Return the [x, y] coordinate for the center point of the cell that contains the specified text.  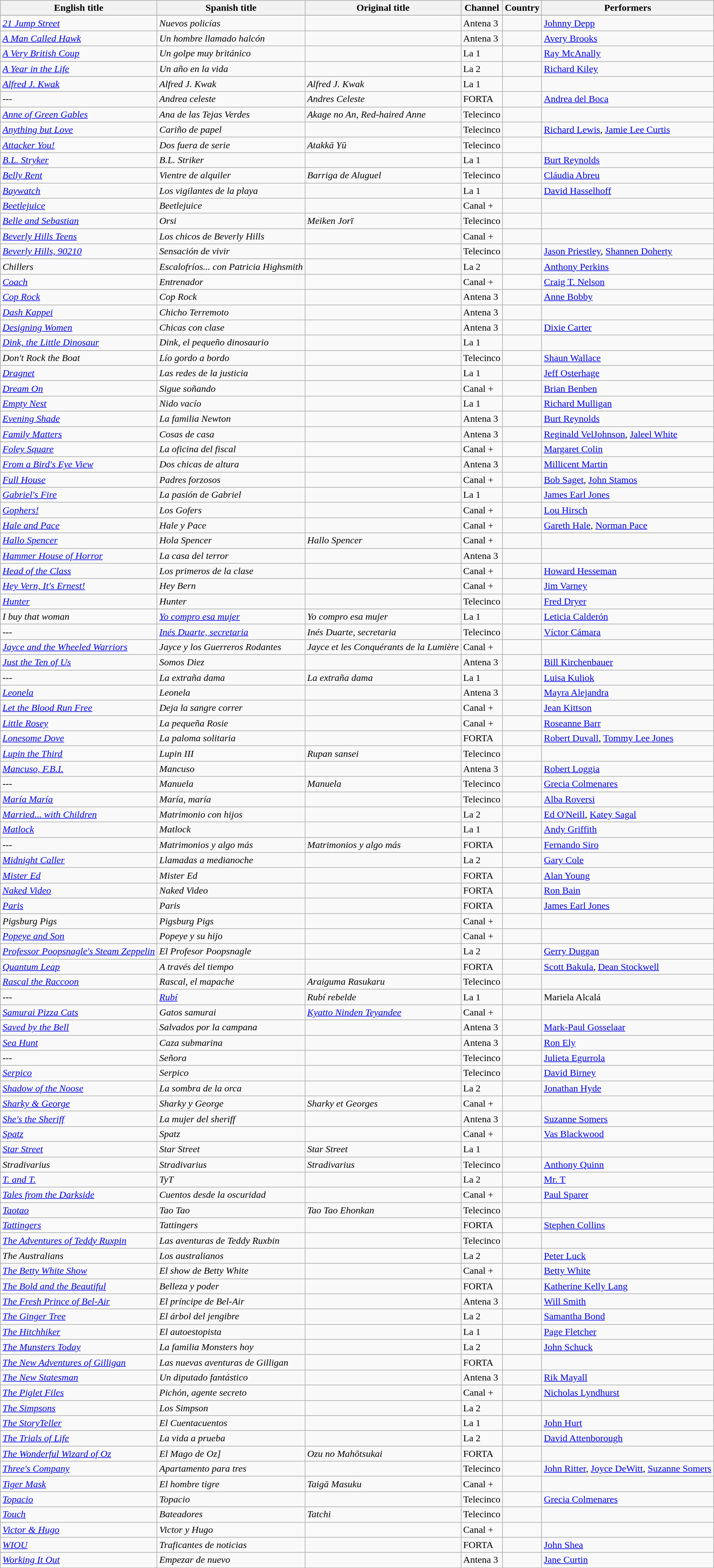
Saved by the Bell [79, 1027]
La pasión de Gabriel [231, 495]
Dash Kappei [79, 312]
Vas Blackwood [628, 1134]
Jonathan Hyde [628, 1088]
Cuentos desde la oscuridad [231, 1195]
Gerry Duggan [628, 952]
TyT [231, 1180]
Lou Hirsch [628, 510]
Los Simpson [231, 1408]
Barriga de Aluguel [383, 175]
Brian Benben [628, 388]
Samantha Bond [628, 1317]
Tiger Mask [79, 1484]
El príncipe de Bel-Air [231, 1301]
Jeff Osterhage [628, 373]
Designing Women [79, 327]
Margaret Colin [628, 449]
Gareth Hale, Norman Pace [628, 525]
Jason Priestley, Shannen Doherty [628, 251]
Los chicos de Beverly Hills [231, 236]
Attacker You! [79, 145]
John Schuck [628, 1347]
The Bold and the Beautiful [79, 1286]
Just the Ten of Us [79, 662]
Sea Hunt [79, 1043]
Matrimonio con hijos [231, 814]
Alan Young [628, 875]
Suzanne Somers [628, 1119]
Paul Sparer [628, 1195]
Coach [79, 282]
Quantum Leap [79, 967]
Tao Tao [231, 1210]
Escalofríos... con Patricia Highsmith [231, 267]
The New Adventures of Gilligan [79, 1362]
Hammer House of Horror [79, 556]
Luisa Kuliok [628, 678]
Working It Out [79, 1560]
Atakkā Yū [383, 145]
Hey Vern, It's Ernest! [79, 586]
Three's Company [79, 1469]
The Wonderful Wizard of Oz [79, 1454]
El hombre tigre [231, 1484]
El árbol del jengibre [231, 1317]
Andrea del Boca [628, 99]
The Piglet Files [79, 1392]
Roseanne Barr [628, 723]
Ed O'Neill, Katey Sagal [628, 814]
Alba Roversi [628, 799]
María, maría [231, 799]
David Attenborough [628, 1438]
Baywatch [79, 191]
The Adventures of Teddy Ruxpin [79, 1241]
Dos fuera de serie [231, 145]
Anything but Love [79, 130]
Andres Celeste [383, 99]
Belleza y poder [231, 1286]
La mujer del sheriff [231, 1119]
Lupin the Third [79, 754]
Un año en la vida [231, 69]
WIOU [79, 1545]
Anne of Green Gables [79, 114]
La sombra de la orca [231, 1088]
Fred Dryer [628, 601]
Jayce y los Guerreros Rodantes [231, 647]
Cariño de papel [231, 130]
El Mago de Oz] [231, 1454]
Katherine Kelly Lang [628, 1286]
T. and T. [79, 1180]
The Munsters Today [79, 1347]
Chillers [79, 267]
Avery Brooks [628, 38]
Original title [383, 8]
Las nuevas aventuras de Gilligan [231, 1362]
Jayce and the Wheeled Warriors [79, 647]
Mr. T [628, 1180]
Dragnet [79, 373]
Mancuso, F.B.I. [79, 769]
Empezar de nuevo [231, 1560]
Mark-Paul Gosselaar [628, 1027]
Beverly Hills, 90210 [79, 251]
Mariela Alcalá [628, 997]
Jayce et les Conquérants de la Lumière [383, 647]
Family Matters [79, 434]
El Cuentacuentos [231, 1423]
Las aventuras de Teddy Ruxbin [231, 1241]
Salvados por la campana [231, 1027]
Channel [482, 8]
Shaun Wallace [628, 358]
El show de Betty White [231, 1271]
Anthony Quinn [628, 1165]
Señora [231, 1058]
Los Gofers [231, 510]
Lonesome Dove [79, 738]
Andrea celeste [231, 99]
Rubí rebelde [383, 997]
Taigā Masuku [383, 1484]
Page Fletcher [628, 1332]
Jim Varney [628, 586]
Robert Duvall, Tommy Lee Jones [628, 738]
The Trials of Life [79, 1438]
B.L. Striker [231, 160]
Belly Rent [79, 175]
Rik Mayall [628, 1377]
Lío gordo a bordo [231, 358]
Betty White [628, 1271]
Los vigilantes de la playa [231, 191]
Akage no An, Red-haired Anne [383, 114]
The Ginger Tree [79, 1317]
Los australianos [231, 1256]
Anne Bobby [628, 297]
Millicent Martin [628, 465]
Bateadores [231, 1514]
Víctor Cámara [628, 632]
Empty Nest [79, 403]
Un diputado fantástico [231, 1377]
Sigue soñando [231, 388]
21 Jump Street [79, 23]
Andy Griffith [628, 830]
Touch [79, 1514]
Entrenador [231, 282]
El autoestopista [231, 1332]
Ray McAnally [628, 54]
John Ritter, Joyce DeWitt, Suzanne Somers [628, 1469]
Las redes de la justicia [231, 373]
Jean Kittson [628, 708]
Beverly Hills Teens [79, 236]
The Hitchhiker [79, 1332]
Victor & Hugo [79, 1530]
Julieta Egurrola [628, 1058]
Ron Ely [628, 1043]
Peter Luck [628, 1256]
Popeye and Son [79, 936]
Professor Poopsnagle's Steam Zeppelin [79, 952]
Rascal the Raccoon [79, 982]
Richard Kiley [628, 69]
Chicas con clase [231, 327]
A Year in the Life [79, 69]
Hey Bern [231, 586]
Llamadas a medianoche [231, 860]
Chicho Terremoto [231, 312]
La vida a prueba [231, 1438]
Country [522, 8]
Head of the Class [79, 571]
Victor y Hugo [231, 1530]
Mayra Alejandra [628, 693]
Nido vacío [231, 403]
I buy that woman [79, 616]
Fernando Siro [628, 845]
John Hurt [628, 1423]
Bob Saget, John Stamos [628, 480]
Don't Rock the Boat [79, 358]
A Very British Coup [79, 54]
Midnight Caller [79, 860]
She's the Sheriff [79, 1119]
Samurai Pizza Cats [79, 1012]
Reginald VelJohnson, Jaleel White [628, 434]
Caza submarina [231, 1043]
Gophers! [79, 510]
Rascal, el mapache [231, 982]
Traficantes de noticias [231, 1545]
Robert Loggia [628, 769]
Tao Tao Ehonkan [383, 1210]
Lupin III [231, 754]
Apartamento para tres [231, 1469]
Dream On [79, 388]
The New Statesman [79, 1377]
Evening Shade [79, 419]
Stephen Collins [628, 1225]
Tales from the Darkside [79, 1195]
Gatos samurai [231, 1012]
Full House [79, 480]
La paloma solitaria [231, 738]
Vientre de alquiler [231, 175]
David Birney [628, 1073]
Ana de las Tejas Verdes [231, 114]
A través del tiempo [231, 967]
Belle and Sebastian [79, 221]
A Man Called Hawk [79, 38]
Nicholas Lyndhurst [628, 1392]
Dink, the Little Dinosaur [79, 343]
Spanish title [231, 8]
La pequeña Rosie [231, 723]
The Fresh Prince of Bel-Air [79, 1301]
Pichón, agente secreto [231, 1392]
Hale and Pace [79, 525]
Performers [628, 8]
English title [79, 8]
Sensación de vivir [231, 251]
Ozu no Mahōtsukai [383, 1454]
Let the Blood Run Free [79, 708]
Dixie Carter [628, 327]
Sharky & George [79, 1103]
Gabriel's Fire [79, 495]
Popeye y su hijo [231, 936]
Meiken Jorī [383, 221]
Anthony Perkins [628, 267]
La familia Newton [231, 419]
María María [79, 799]
Leticia Calderón [628, 616]
Deja la sangre correr [231, 708]
Dos chicas de altura [231, 465]
B.L. Stryker [79, 160]
John Shea [628, 1545]
Rupan sansei [383, 754]
Shadow of the Noose [79, 1088]
Will Smith [628, 1301]
Tatchi [383, 1514]
La oficina del fiscal [231, 449]
Orsi [231, 221]
La familia Monsters hoy [231, 1347]
Kyatto Ninden Teyandee [383, 1012]
Howard Hesseman [628, 571]
Somos Diez [231, 662]
Bill Kirchenbauer [628, 662]
Richard Lewis, Jamie Lee Curtis [628, 130]
Hale y Pace [231, 525]
Hola Spencer [231, 541]
Scott Bakula, Dean Stockwell [628, 967]
Sharky et Georges [383, 1103]
Craig T. Nelson [628, 282]
Los primeros de la clase [231, 571]
El Profesor Poopsnagle [231, 952]
Un hombre llamado halcón [231, 38]
Foley Square [79, 449]
Cláudia Abreu [628, 175]
Married... with Children [79, 814]
Dink, el pequeño dinosaurio [231, 343]
From a Bird's Eye View [79, 465]
Gary Cole [628, 860]
Un golpe muy británico [231, 54]
The Australians [79, 1256]
Nuevos policías [231, 23]
The Simpsons [79, 1408]
David Hasselhoff [628, 191]
The StoryTeller [79, 1423]
Rubí [231, 997]
Taotao [79, 1210]
La casa del terror [231, 556]
Padres forzosos [231, 480]
Little Rosey [79, 723]
Cosas de casa [231, 434]
The Betty White Show [79, 1271]
Araiguma Rasukaru [383, 982]
Richard Mulligan [628, 403]
Johnny Depp [628, 23]
Mancuso [231, 769]
Sharky y George [231, 1103]
Jane Curtin [628, 1560]
Ron Bain [628, 890]
